For the text-containing cell, return its midpoint in [x, y] coordinate format. 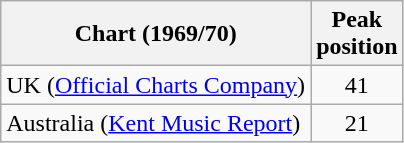
41 [357, 85]
Peakposition [357, 34]
21 [357, 123]
UK (Official Charts Company) [156, 85]
Australia (Kent Music Report) [156, 123]
Chart (1969/70) [156, 34]
